Return the [X, Y] coordinate for the center point of the cell that contains the specified text.  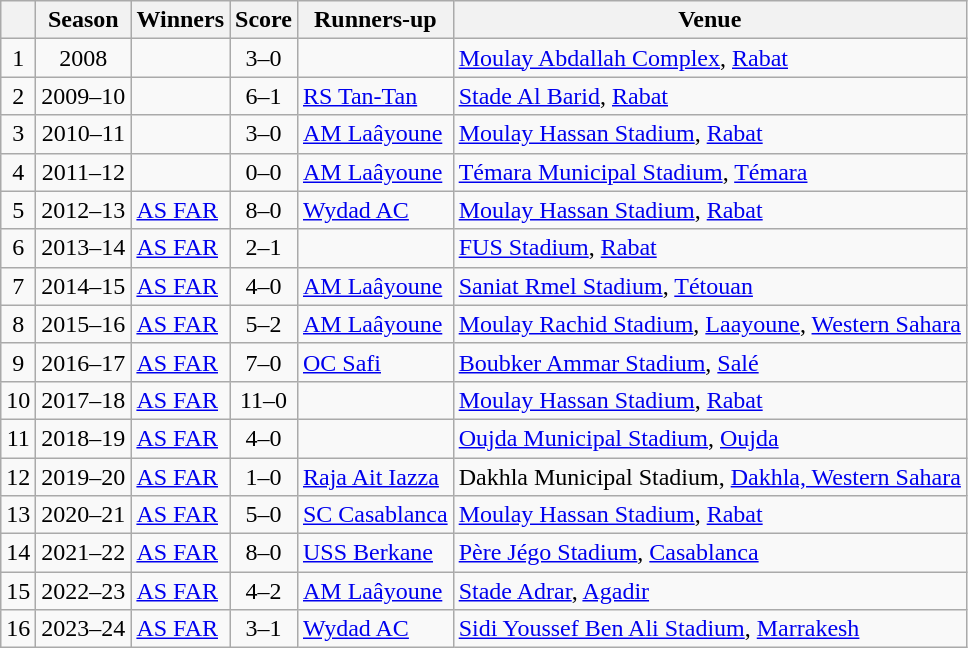
2023–24 [84, 629]
3 [18, 134]
Stade Al Barid, Rabat [710, 96]
Père Jégo Stadium, Casablanca [710, 553]
Winners [180, 20]
11–0 [264, 400]
2021–22 [84, 553]
13 [18, 515]
2011–12 [84, 172]
2022–23 [84, 591]
14 [18, 553]
USS Berkane [375, 553]
2016–17 [84, 362]
6–1 [264, 96]
2012–13 [84, 210]
2015–16 [84, 324]
Moulay Rachid Stadium, Laayoune, Western Sahara [710, 324]
11 [18, 438]
2019–20 [84, 477]
7–0 [264, 362]
Sidi Youssef Ben Ali Stadium, Marrakesh [710, 629]
Témara Municipal Stadium, Témara [710, 172]
2014–15 [84, 286]
1–0 [264, 477]
Boubker Ammar Stadium, Salé [710, 362]
Raja Ait Iazza [375, 477]
6 [18, 248]
4–2 [264, 591]
Score [264, 20]
2020–21 [84, 515]
SC Casablanca [375, 515]
Dakhla Municipal Stadium, Dakhla, Western Sahara [710, 477]
0–0 [264, 172]
OC Safi [375, 362]
2009–10 [84, 96]
Oujda Municipal Stadium, Oujda [710, 438]
Season [84, 20]
8 [18, 324]
2010–11 [84, 134]
2018–19 [84, 438]
2013–14 [84, 248]
Runners-up [375, 20]
3–1 [264, 629]
Venue [710, 20]
1 [18, 58]
15 [18, 591]
12 [18, 477]
2008 [84, 58]
FUS Stadium, Rabat [710, 248]
5–0 [264, 515]
5–2 [264, 324]
16 [18, 629]
2–1 [264, 248]
2 [18, 96]
4 [18, 172]
7 [18, 286]
9 [18, 362]
5 [18, 210]
Saniat Rmel Stadium, Tétouan [710, 286]
10 [18, 400]
Stade Adrar, Agadir [710, 591]
RS Tan-Tan [375, 96]
2017–18 [84, 400]
Moulay Abdallah Complex, Rabat [710, 58]
